From the cell containing the given text, extract its center point as [X, Y] coordinate. 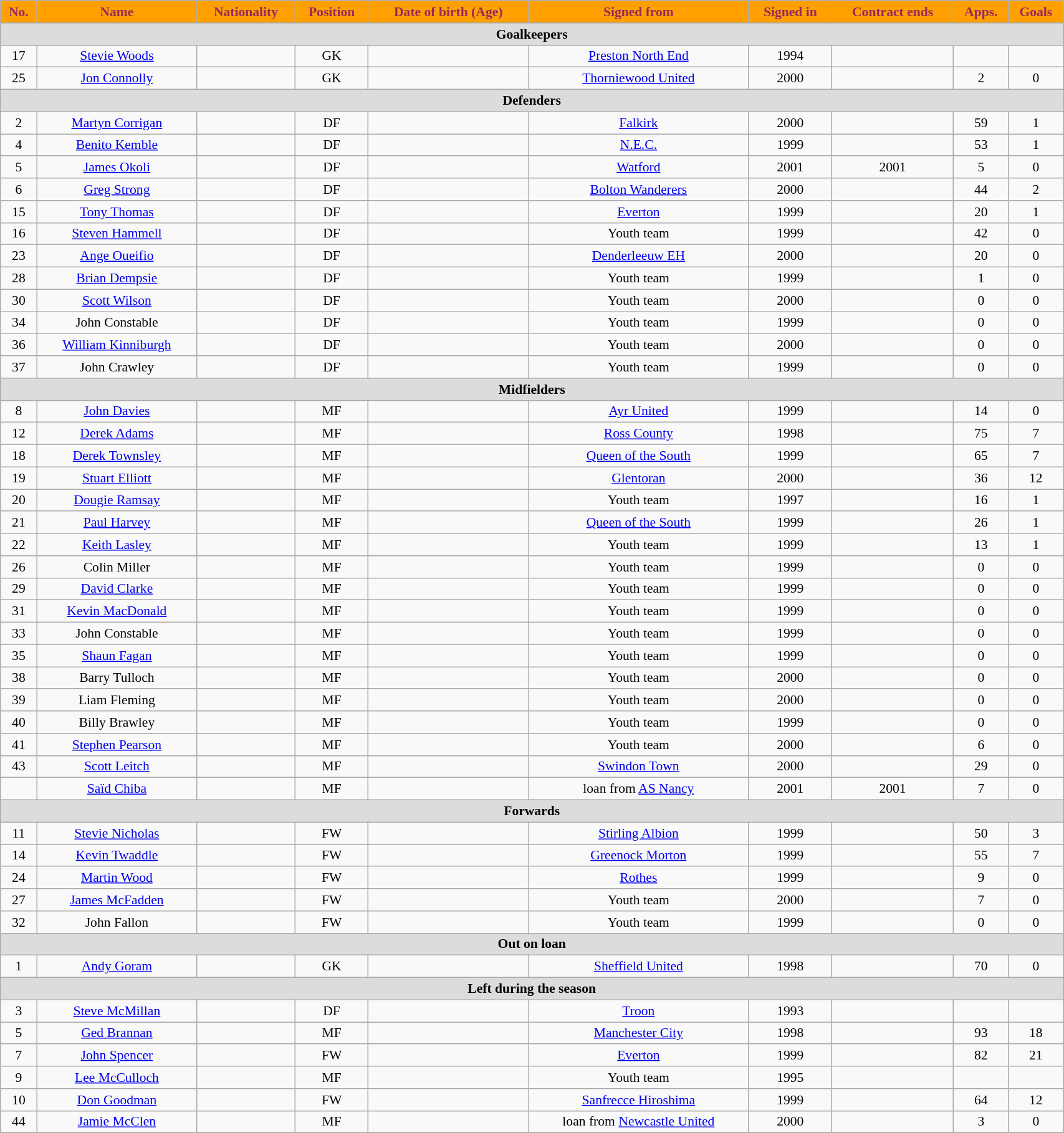
Stephen Pearson [117, 745]
Preston North End [638, 56]
Martyn Corrigan [117, 123]
1993 [790, 1011]
31 [19, 611]
Thorniewood United [638, 79]
Steve McMillan [117, 1011]
1995 [790, 1078]
Keith Lasley [117, 545]
No. [19, 12]
Greg Strong [117, 189]
93 [981, 1033]
53 [981, 145]
Kevin Twaddle [117, 856]
34 [19, 323]
65 [981, 456]
30 [19, 300]
19 [19, 478]
Nationality [246, 12]
Falkirk [638, 123]
Contract ends [893, 12]
Greenock Morton [638, 856]
33 [19, 634]
Kevin MacDonald [117, 611]
Goals [1036, 12]
39 [19, 700]
Paul Harvey [117, 523]
43 [19, 767]
Troon [638, 1011]
Manchester City [638, 1033]
8 [19, 411]
28 [19, 279]
Liam Fleming [117, 700]
1997 [790, 500]
50 [981, 833]
59 [981, 123]
32 [19, 922]
27 [19, 900]
40 [19, 722]
64 [981, 1100]
Saïd Chiba [117, 789]
Scott Wilson [117, 300]
John Crawley [117, 367]
Out on loan [532, 944]
William Kinniburgh [117, 345]
Signed in [790, 12]
24 [19, 878]
Sheffield United [638, 967]
Ged Brannan [117, 1033]
Stevie Woods [117, 56]
15 [19, 212]
Ange Oueifio [117, 256]
Scott Leitch [117, 767]
35 [19, 656]
Bolton Wanderers [638, 189]
10 [19, 1100]
Defenders [532, 101]
70 [981, 967]
Position [332, 12]
Jamie McClen [117, 1122]
Jon Connolly [117, 79]
John Fallon [117, 922]
James McFadden [117, 900]
17 [19, 56]
22 [19, 545]
Derek Townsley [117, 456]
Left during the season [532, 989]
Denderleeuw EH [638, 256]
38 [19, 678]
Barry Tulloch [117, 678]
Steven Hammell [117, 234]
82 [981, 1056]
Watford [638, 168]
55 [981, 856]
75 [981, 434]
1994 [790, 56]
John Davies [117, 411]
Tony Thomas [117, 212]
Forwards [532, 811]
42 [981, 234]
Glentoran [638, 478]
Signed from [638, 12]
Date of birth (Age) [449, 12]
11 [19, 833]
Swindon Town [638, 767]
23 [19, 256]
Martin Wood [117, 878]
25 [19, 79]
Shaun Fagan [117, 656]
Rothes [638, 878]
John Spencer [117, 1056]
loan from AS Nancy [638, 789]
Name [117, 12]
David Clarke [117, 589]
Benito Kemble [117, 145]
Billy Brawley [117, 722]
Stirling Albion [638, 833]
Midfielders [532, 390]
N.E.C. [638, 145]
Dougie Ramsay [117, 500]
Sanfrecce Hiroshima [638, 1100]
Ross County [638, 434]
Stuart Elliott [117, 478]
13 [981, 545]
James Okoli [117, 168]
Stevie Nicholas [117, 833]
Derek Adams [117, 434]
37 [19, 367]
Colin Miller [117, 567]
loan from Newcastle United [638, 1122]
Lee McCulloch [117, 1078]
Don Goodman [117, 1100]
Ayr United [638, 411]
Goalkeepers [532, 34]
41 [19, 745]
4 [19, 145]
Andy Goram [117, 967]
Brian Dempsie [117, 279]
Apps. [981, 12]
